Scan for the cell matching the given text and deliver its (X, Y) coordinate at center. 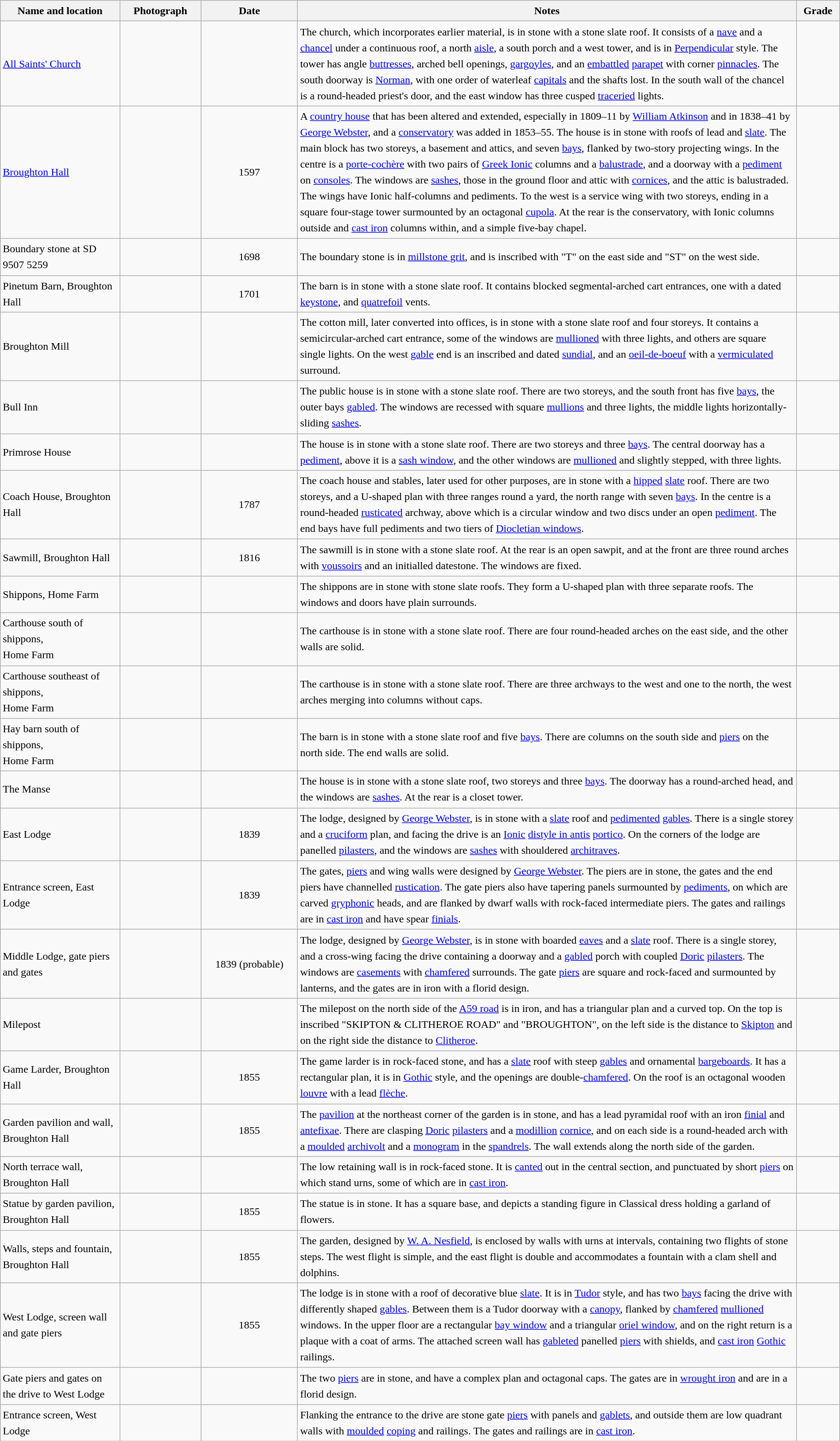
The barn is in stone with a stone slate roof. It contains blocked segmental-arched cart entrances, one with a dated keystone, and quatrefoil vents. (547, 293)
1701 (249, 293)
The statue is in stone. It has a square base, and depicts a standing figure in Classical dress holding a garland of flowers. (547, 1212)
The boundary stone is in millstone grit, and is inscribed with "T" on the east side and "ST" on the west side. (547, 257)
Milepost (60, 1025)
Middle Lodge, gate piers and gates (60, 964)
Notes (547, 11)
Broughton Hall (60, 172)
1839 (probable) (249, 964)
Photograph (160, 11)
Date (249, 11)
Carthouse southeast of shippons,Home Farm (60, 692)
The shippons are in stone with stone slate roofs. They form a U-shaped plan with three separate roofs. The windows and doors have plain surrounds. (547, 594)
Walls, steps and fountain,Broughton Hall (60, 1256)
The Manse (60, 790)
Broughton Mill (60, 347)
North terrace wall, Broughton Hall (60, 1175)
Sawmill, Broughton Hall (60, 558)
Statue by garden pavilion,Broughton Hall (60, 1212)
Coach House, Broughton Hall (60, 504)
Carthouse south of shippons,Home Farm (60, 639)
Entrance screen, East Lodge (60, 895)
Game Larder, Broughton Hall (60, 1077)
Primrose House (60, 452)
The two piers are in stone, and have a complex plan and octagonal caps. The gates are in wrought iron and are in a florid design. (547, 1386)
1816 (249, 558)
Entrance screen, West Lodge (60, 1423)
West Lodge, screen wall and gate piers (60, 1325)
Pinetum Barn, Broughton Hall (60, 293)
Shippons, Home Farm (60, 594)
Hay barn south of shippons,Home Farm (60, 745)
Gate piers and gates on the drive to West Lodge (60, 1386)
Boundary stone at SD 9507 5259 (60, 257)
1787 (249, 504)
The carthouse is in stone with a stone slate roof. There are four round-headed arches on the east side, and the other walls are solid. (547, 639)
Garden pavilion and wall,Broughton Hall (60, 1130)
All Saints' Church (60, 64)
The barn is in stone with a stone slate roof and five bays. There are columns on the south side and piers on the north side. The end walls are solid. (547, 745)
Grade (818, 11)
1698 (249, 257)
1597 (249, 172)
East Lodge (60, 834)
Name and location (60, 11)
Bull Inn (60, 407)
